Determine the [x, y] coordinate at the center of the cell enclosing the given text.  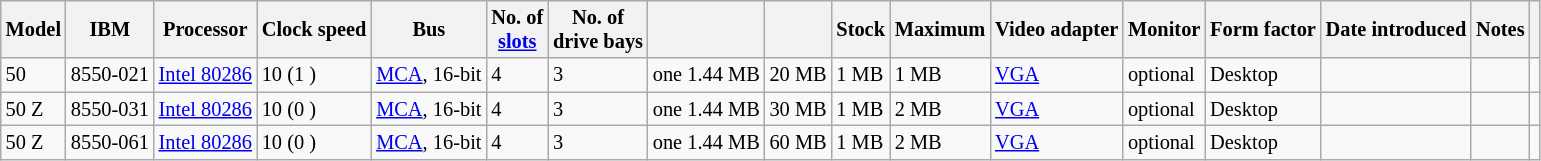
50 [34, 75]
Model [34, 29]
20 MB [798, 75]
Notes [1500, 29]
Form factor [1263, 29]
No. ofslots [517, 29]
Processor [206, 29]
IBM [110, 29]
Clock speed [314, 29]
Bus [428, 29]
Video adapter [1056, 29]
8550-031 [110, 109]
Monitor [1164, 29]
10 (1 ) [314, 75]
8550-061 [110, 142]
Date introduced [1396, 29]
8550-021 [110, 75]
60 MB [798, 142]
No. ofdrive bays [598, 29]
30 MB [798, 109]
Maximum [940, 29]
Stock [860, 29]
